Pinpoint the cell where the given text exists, returning its [x, y] midpoint coordinate. 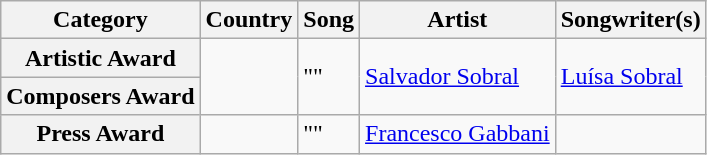
Press Award [100, 134]
Songwriter(s) [630, 20]
Luísa Sobral [630, 77]
Country [249, 20]
Composers Award [100, 96]
Artist [458, 20]
Artistic Award [100, 58]
Salvador Sobral [458, 77]
Song [329, 20]
Category [100, 20]
Francesco Gabbani [458, 134]
